Find where the given text appears and provide that cell's center as [X, Y] coordinate. 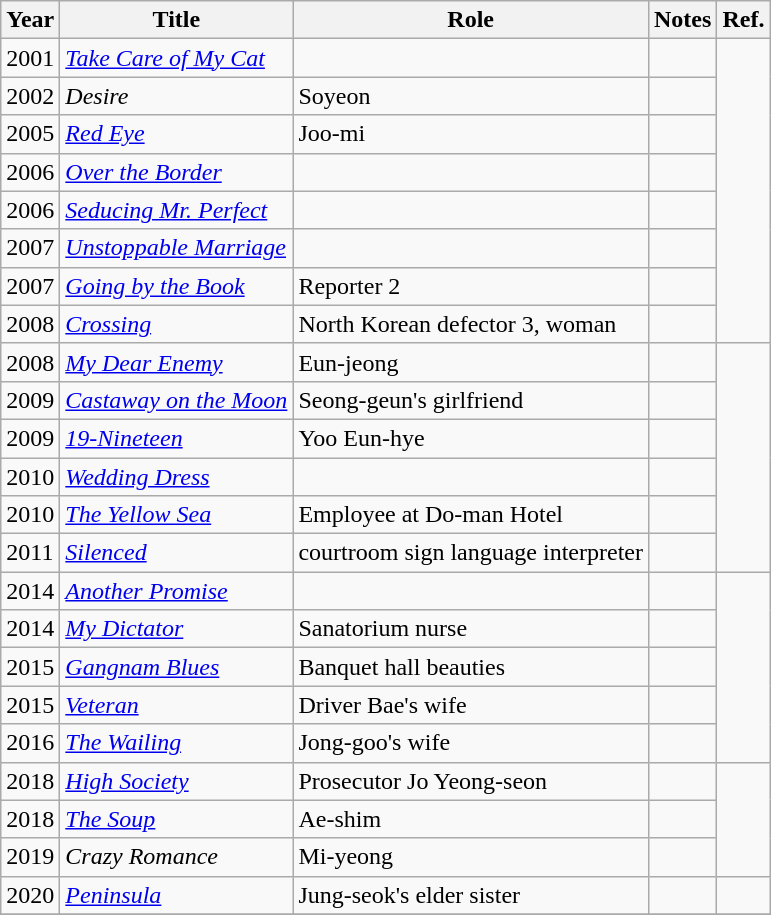
Seducing Mr. Perfect [176, 210]
Employee at Do-man Hotel [471, 515]
Jong-goo's wife [471, 743]
Role [471, 20]
My Dear Enemy [176, 362]
Prosecutor Jo Yeong-seon [471, 781]
Take Care of My Cat [176, 58]
The Soup [176, 819]
Silenced [176, 553]
Another Promise [176, 591]
Year [30, 20]
Castaway on the Moon [176, 400]
Title [176, 20]
My Dictator [176, 629]
Ref. [744, 20]
Peninsula [176, 895]
Sanatorium nurse [471, 629]
Joo-mi [471, 134]
2001 [30, 58]
Soyeon [471, 96]
The Wailing [176, 743]
Seong-geun's girlfriend [471, 400]
Driver Bae's wife [471, 705]
The Yellow Sea [176, 515]
North Korean defector 3, woman [471, 324]
Over the Border [176, 172]
Eun-jeong [471, 362]
Veteran [176, 705]
Banquet hall beauties [471, 667]
2002 [30, 96]
Crossing [176, 324]
19-Nineteen [176, 438]
Crazy Romance [176, 857]
Desire [176, 96]
Red Eye [176, 134]
High Society [176, 781]
Wedding Dress [176, 477]
Jung-seok's elder sister [471, 895]
Notes [682, 20]
2019 [30, 857]
2005 [30, 134]
Unstoppable Marriage [176, 248]
2016 [30, 743]
Going by the Book [176, 286]
Yoo Eun-hye [471, 438]
Ae-shim [471, 819]
courtroom sign language interpreter [471, 553]
Reporter 2 [471, 286]
2011 [30, 553]
Mi-yeong [471, 857]
Gangnam Blues [176, 667]
2020 [30, 895]
